Determine the [X, Y] coordinate at the center of the cell enclosing the given text.  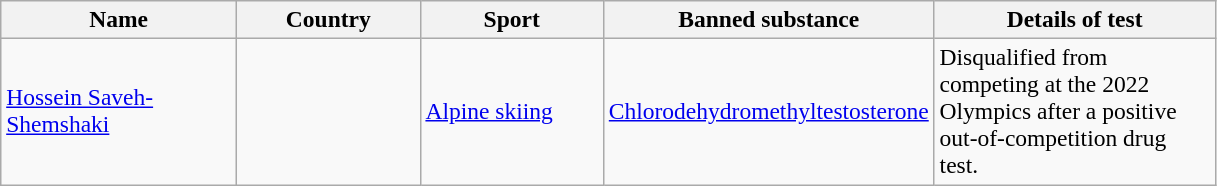
Name [119, 19]
Hossein Saveh-Shemshaki [119, 111]
Sport [512, 19]
Details of test [1074, 19]
Country [328, 19]
Banned substance [768, 19]
Disqualified from competing at the 2022 Olympics after a positive out-of-competition drug test. [1074, 111]
Chlorodehydromethyltestosterone [768, 111]
Alpine skiing [512, 111]
